For the text-containing cell, return its midpoint in [x, y] coordinate format. 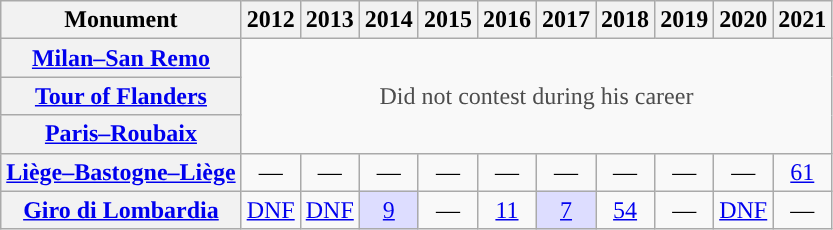
2019 [684, 20]
2014 [388, 20]
2017 [566, 20]
61 [802, 172]
Monument [121, 20]
2021 [802, 20]
Giro di Lombardia [121, 210]
2015 [448, 20]
Did not contest during his career [536, 96]
2012 [270, 20]
Paris–Roubaix [121, 134]
54 [626, 210]
2016 [506, 20]
2020 [744, 20]
Liège–Bastogne–Liège [121, 172]
9 [388, 210]
Tour of Flanders [121, 96]
7 [566, 210]
2013 [330, 20]
Milan–San Remo [121, 58]
2018 [626, 20]
11 [506, 210]
